Provide the [x, y] coordinate of the cell's center where the given text is located.  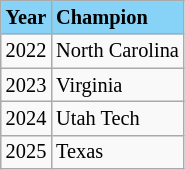
Texas [118, 152]
Virginia [118, 85]
2025 [26, 152]
Champion [118, 17]
Utah Tech [118, 118]
2024 [26, 118]
2023 [26, 85]
Year [26, 17]
2022 [26, 51]
North Carolina [118, 51]
